Return the (x, y) coordinate for the center point of the cell that contains the specified text.  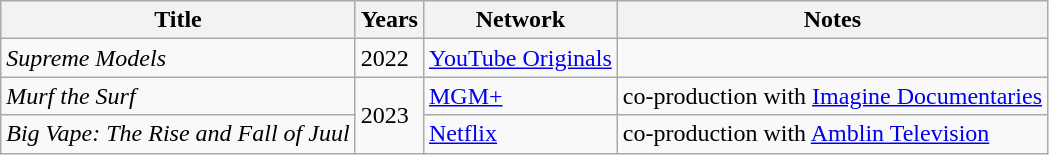
co-production with Imagine Documentaries (832, 96)
Notes (832, 20)
Title (178, 20)
YouTube Originals (520, 58)
co-production with Amblin Television (832, 134)
MGM+ (520, 96)
Network (520, 20)
Years (389, 20)
Big Vape: The Rise and Fall of Juul (178, 134)
Netflix (520, 134)
2023 (389, 115)
Supreme Models (178, 58)
Murf the Surf (178, 96)
2022 (389, 58)
